Search for the cell housing the specified text and yield its [X, Y] center coordinate. 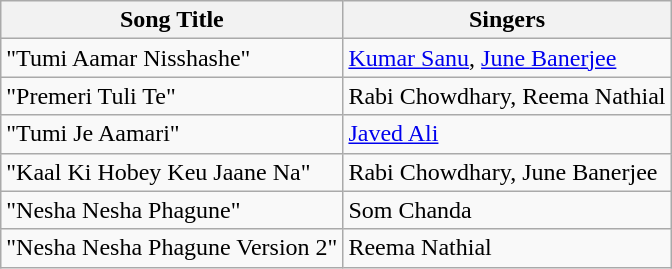
Som Chanda [507, 210]
Kumar Sanu, June Banerjee [507, 58]
"Tumi Je Aamari" [172, 134]
"Nesha Nesha Phagune Version 2" [172, 248]
Javed Ali [507, 134]
"Kaal Ki Hobey Keu Jaane Na" [172, 172]
Rabi Chowdhary, Reema Nathial [507, 96]
Rabi Chowdhary, June Banerjee [507, 172]
"Premeri Tuli Te" [172, 96]
"Nesha Nesha Phagune" [172, 210]
Song Title [172, 20]
"Tumi Aamar Nisshashe" [172, 58]
Reema Nathial [507, 248]
Singers [507, 20]
